Return (x, y) of the center of cell containing provided text 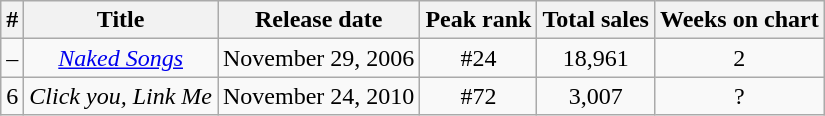
Total sales (596, 20)
Weeks on chart (739, 20)
? (739, 96)
3,007 (596, 96)
November 24, 2010 (319, 96)
Click you, Link Me (121, 96)
18,961 (596, 58)
Release date (319, 20)
6 (12, 96)
– (12, 58)
Naked Songs (121, 58)
#72 (478, 96)
2 (739, 58)
November 29, 2006 (319, 58)
Title (121, 20)
Peak rank (478, 20)
#24 (478, 58)
# (12, 20)
